Output the [x, y] coordinate of the center of the cell containing the given text.  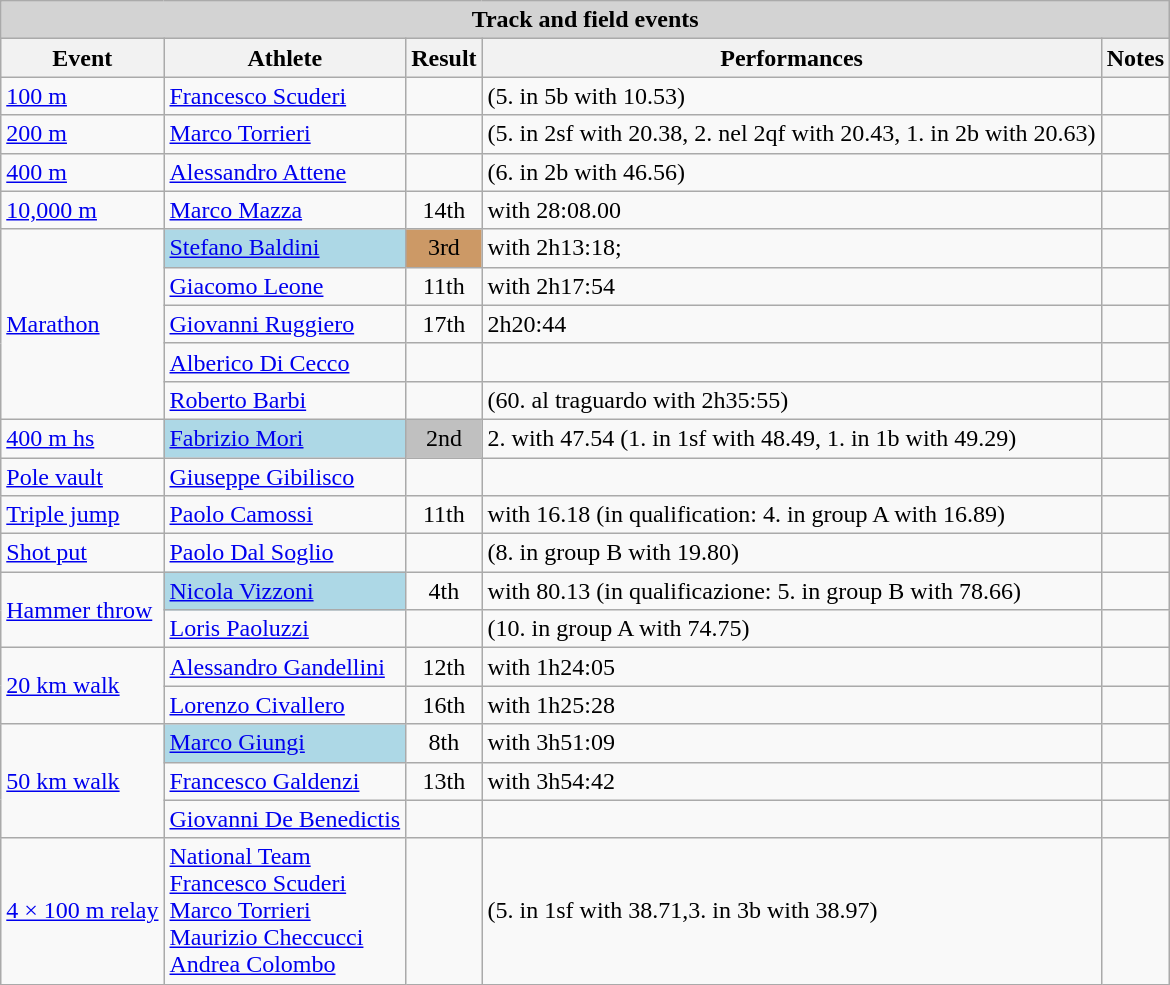
Giuseppe Gibilisco [285, 477]
Triple jump [82, 515]
Track and field events [586, 20]
(5. in 5b with 10.53) [792, 96]
Fabrizio Mori [285, 438]
8th [444, 743]
13th [444, 781]
50 km walk [82, 781]
with 1h25:28 [792, 705]
16th [444, 705]
Notes [1135, 58]
(5. in 2sf with 20.38, 2. nel 2qf with 20.43, 1. in 2b with 20.63) [792, 134]
Alessandro Attene [285, 172]
(5. in 1sf with 38.71,3. in 3b with 38.97) [792, 911]
with 2h17:54 [792, 286]
with 1h24:05 [792, 667]
Event [82, 58]
(10. in group A with 74.75) [792, 629]
Marco Torrieri [285, 134]
100 m [82, 96]
with 16.18 (in qualification: 4. in group A with 16.89) [792, 515]
with 2h13:18; [792, 248]
Paolo Camossi [285, 515]
Shot put [82, 553]
400 m hs [82, 438]
14th [444, 210]
20 km walk [82, 686]
with 28:08.00 [792, 210]
2. with 47.54 (1. in 1sf with 48.49, 1. in 1b with 49.29) [792, 438]
Marco Giungi [285, 743]
(8. in group B with 19.80) [792, 553]
Alberico Di Cecco [285, 362]
4 × 100 m relay [82, 911]
4th [444, 591]
Hammer throw [82, 610]
with 3h51:09 [792, 743]
Giovanni Ruggiero [285, 324]
17th [444, 324]
Athlete [285, 58]
Marco Mazza [285, 210]
2nd [444, 438]
Alessandro Gandellini [285, 667]
400 m [82, 172]
Result [444, 58]
Giovanni De Benedictis [285, 819]
Pole vault [82, 477]
Marathon [82, 324]
Roberto Barbi [285, 400]
12th [444, 667]
3rd [444, 248]
Lorenzo Civallero [285, 705]
200 m [82, 134]
Giacomo Leone [285, 286]
(60. al traguardo with 2h35:55) [792, 400]
Performances [792, 58]
Francesco Galdenzi [285, 781]
Francesco Scuderi [285, 96]
with 3h54:42 [792, 781]
National TeamFrancesco ScuderiMarco TorrieriMaurizio CheccucciAndrea Colombo [285, 911]
Stefano Baldini [285, 248]
10,000 m [82, 210]
with 80.13 (in qualificazione: 5. in group B with 78.66) [792, 591]
(6. in 2b with 46.56) [792, 172]
2h20:44 [792, 324]
Nicola Vizzoni [285, 591]
Loris Paoluzzi [285, 629]
Paolo Dal Soglio [285, 553]
